Provide the (x, y) coordinate of the cell's center where the given text is located.  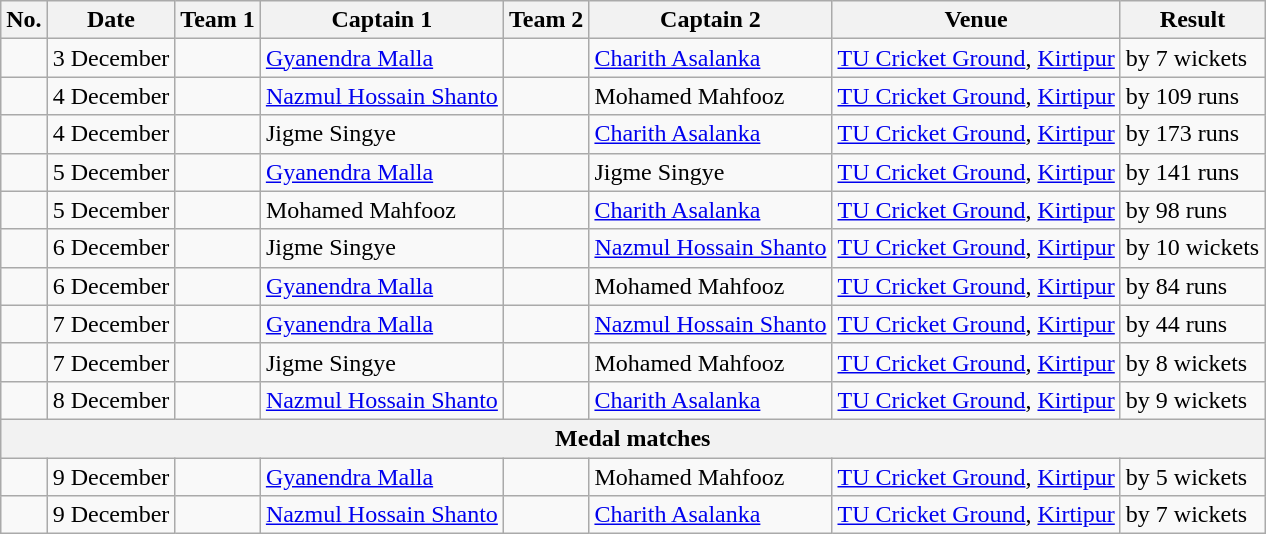
by 5 wickets (1192, 477)
by 98 runs (1192, 210)
Captain 1 (382, 20)
by 109 runs (1192, 96)
by 84 runs (1192, 286)
Venue (976, 20)
by 8 wickets (1192, 362)
Result (1192, 20)
by 141 runs (1192, 172)
by 9 wickets (1192, 400)
Team 1 (218, 20)
Captain 2 (710, 20)
by 10 wickets (1192, 248)
by 44 runs (1192, 324)
Date (111, 20)
by 173 runs (1192, 134)
3 December (111, 58)
Medal matches (633, 438)
8 December (111, 400)
No. (24, 20)
Team 2 (546, 20)
